For the text-containing cell, return its midpoint in [x, y] coordinate format. 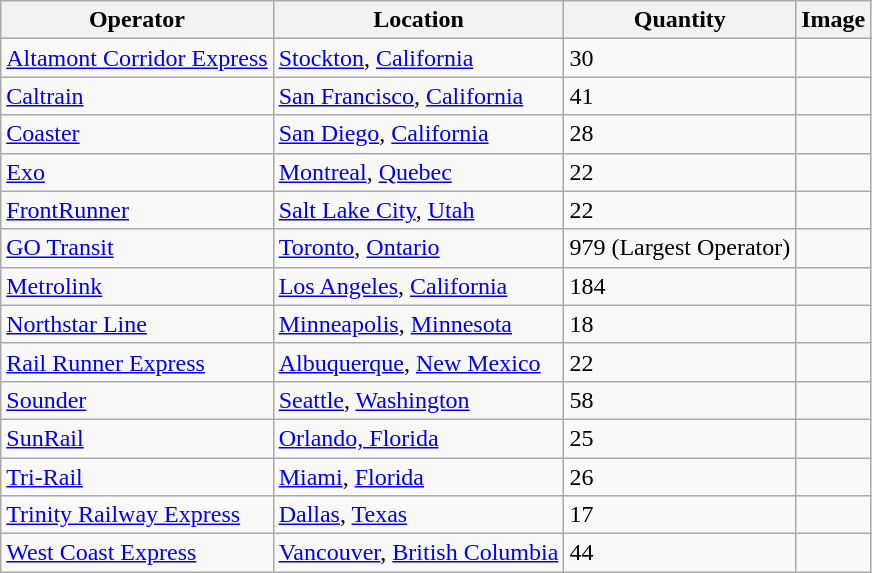
Operator [137, 20]
Rail Runner Express [137, 362]
Tri-Rail [137, 477]
Quantity [680, 20]
Sounder [137, 400]
979 (Largest Operator) [680, 248]
San Francisco, California [418, 96]
FrontRunner [137, 210]
30 [680, 58]
Seattle, Washington [418, 400]
Stockton, California [418, 58]
San Diego, California [418, 134]
25 [680, 438]
SunRail [137, 438]
Coaster [137, 134]
184 [680, 286]
44 [680, 553]
Salt Lake City, Utah [418, 210]
Toronto, Ontario [418, 248]
Minneapolis, Minnesota [418, 324]
Caltrain [137, 96]
Dallas, Texas [418, 515]
18 [680, 324]
Image [834, 20]
GO Transit [137, 248]
Location [418, 20]
Albuquerque, New Mexico [418, 362]
26 [680, 477]
Miami, Florida [418, 477]
Northstar Line [137, 324]
Altamont Corridor Express [137, 58]
41 [680, 96]
17 [680, 515]
58 [680, 400]
28 [680, 134]
Los Angeles, California [418, 286]
West Coast Express [137, 553]
Montreal, Quebec [418, 172]
Vancouver, British Columbia [418, 553]
Exo [137, 172]
Metrolink [137, 286]
Orlando, Florida [418, 438]
Trinity Railway Express [137, 515]
